Determine the [X, Y] coordinate at the center of the cell enclosing the given text.  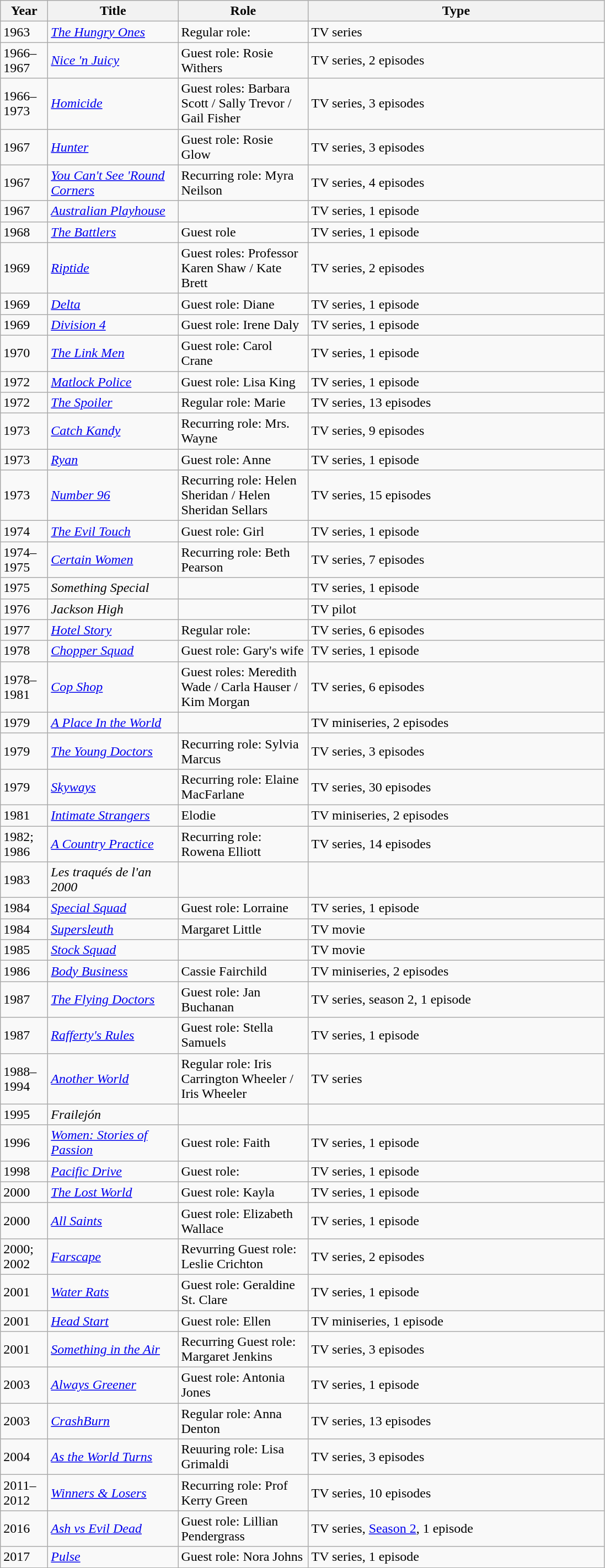
Homicide [113, 104]
Recurring role: Mrs. Wayne [243, 431]
The Evil Touch [113, 531]
Guest role: Lillian Pendergrass [243, 1529]
The Spoiler [113, 403]
Something in the Air [113, 1349]
1996 [24, 1143]
Cassie Fairchild [243, 971]
Elodie [243, 815]
1976 [24, 609]
Guest role: Kayla [243, 1192]
Guest role: Rosie Withers [243, 61]
1966–1973 [24, 104]
Matlock Police [113, 382]
Australian Playhouse [113, 211]
Recurring role: Myra Neilson [243, 183]
1981 [24, 815]
2000; 2002 [24, 1257]
1983 [24, 880]
Guest role: Elizabeth Wallace [243, 1220]
Hotel Story [113, 630]
Body Business [113, 971]
TV series, Season 2, 1 episode [456, 1529]
Guest role: Faith [243, 1143]
Guest role [243, 232]
1982; 1986 [24, 843]
Ryan [113, 460]
TV miniseries, 1 episode [456, 1321]
TV pilot [456, 609]
All Saints [113, 1220]
2016 [24, 1529]
Regular role: Iris Carrington Wheeler / Iris Wheeler [243, 1079]
Type [456, 11]
A Country Practice [113, 843]
Recurring role: Beth Pearson [243, 560]
Catch Kandy [113, 431]
1970 [24, 353]
Certain Women [113, 560]
As the World Turns [113, 1457]
Reuuring role: Lisa Grimaldi [243, 1457]
Guest role: Girl [243, 531]
The Link Men [113, 353]
Always Greener [113, 1386]
Guest role: [243, 1171]
1968 [24, 232]
Recurring role: Prof Kerry Green [243, 1492]
The Lost World [113, 1192]
1998 [24, 1171]
2017 [24, 1557]
1978 [24, 651]
Pacific Drive [113, 1171]
1978–1981 [24, 687]
Intimate Strangers [113, 815]
1966–1967 [24, 61]
Guest role: Gary's wife [243, 651]
Number 96 [113, 495]
Delta [113, 304]
Regular role: Marie [243, 403]
Guest role: Antonia Jones [243, 1386]
2011–2012 [24, 1492]
Hunter [113, 147]
Rafferty's Rules [113, 1035]
Margaret Little [243, 929]
Recurring role: Helen Sheridan / Helen Sheridan Sellars [243, 495]
Year [24, 11]
Les traqués de l'an 2000 [113, 880]
Guest roles: Barbara Scott / Sally Trevor / Gail Fisher [243, 104]
Riptide [113, 268]
The Hungry Ones [113, 32]
Guest roles: Professor Karen Shaw / Kate Brett [243, 268]
Recurring role: Elaine MacFarlane [243, 787]
1977 [24, 630]
Revurring Guest role: Leslie Crichton [243, 1257]
Recurring role: Sylvia Marcus [243, 751]
Guest role: Jan Buchanan [243, 1000]
Guest role: Lisa King [243, 382]
Guest role: Ellen [243, 1321]
Guest role: Geraldine St. Clare [243, 1292]
Skyways [113, 787]
A Place In the World [113, 723]
Jackson High [113, 609]
Cop Shop [113, 687]
Guest role: Rosie Glow [243, 147]
Guest role: Irene Daly [243, 325]
Division 4 [113, 325]
TV series, 15 episodes [456, 495]
Water Rats [113, 1292]
Special Squad [113, 908]
Stock Squad [113, 950]
TV series, 10 episodes [456, 1492]
TV series, 4 episodes [456, 183]
Women: Stories of Passion [113, 1143]
CrashBurn [113, 1421]
TV series, season 2, 1 episode [456, 1000]
The Young Doctors [113, 751]
Ash vs Evil Dead [113, 1529]
The Flying Doctors [113, 1000]
The Battlers [113, 232]
1988–1994 [24, 1079]
Guest role: Diane [243, 304]
Supersleuth [113, 929]
Head Start [113, 1321]
Guest role: Lorraine [243, 908]
Regular role: Anna Denton [243, 1421]
Frailejón [113, 1114]
Guest roles: Meredith Wade / Carla Hauser / Kim Morgan [243, 687]
Farscape [113, 1257]
Another World [113, 1079]
TV series, 7 episodes [456, 560]
1995 [24, 1114]
Guest role: Nora Johns [243, 1557]
Title [113, 11]
Guest role: Carol Crane [243, 353]
1974 [24, 531]
1974–1975 [24, 560]
Recurring role: Rowena Elliott [243, 843]
Guest role: Anne [243, 460]
Chopper Squad [113, 651]
TV series, 30 episodes [456, 787]
1975 [24, 588]
Pulse [113, 1557]
Guest role: Stella Samuels [243, 1035]
Nice 'n Juicy [113, 61]
1986 [24, 971]
TV series, 9 episodes [456, 431]
You Can't See 'Round Corners [113, 183]
1963 [24, 32]
Recurring Guest role: Margaret Jenkins [243, 1349]
2004 [24, 1457]
TV series, 14 episodes [456, 843]
Role [243, 11]
Something Special [113, 588]
1985 [24, 950]
Winners & Losers [113, 1492]
